Return (x, y) of the center of cell containing provided text 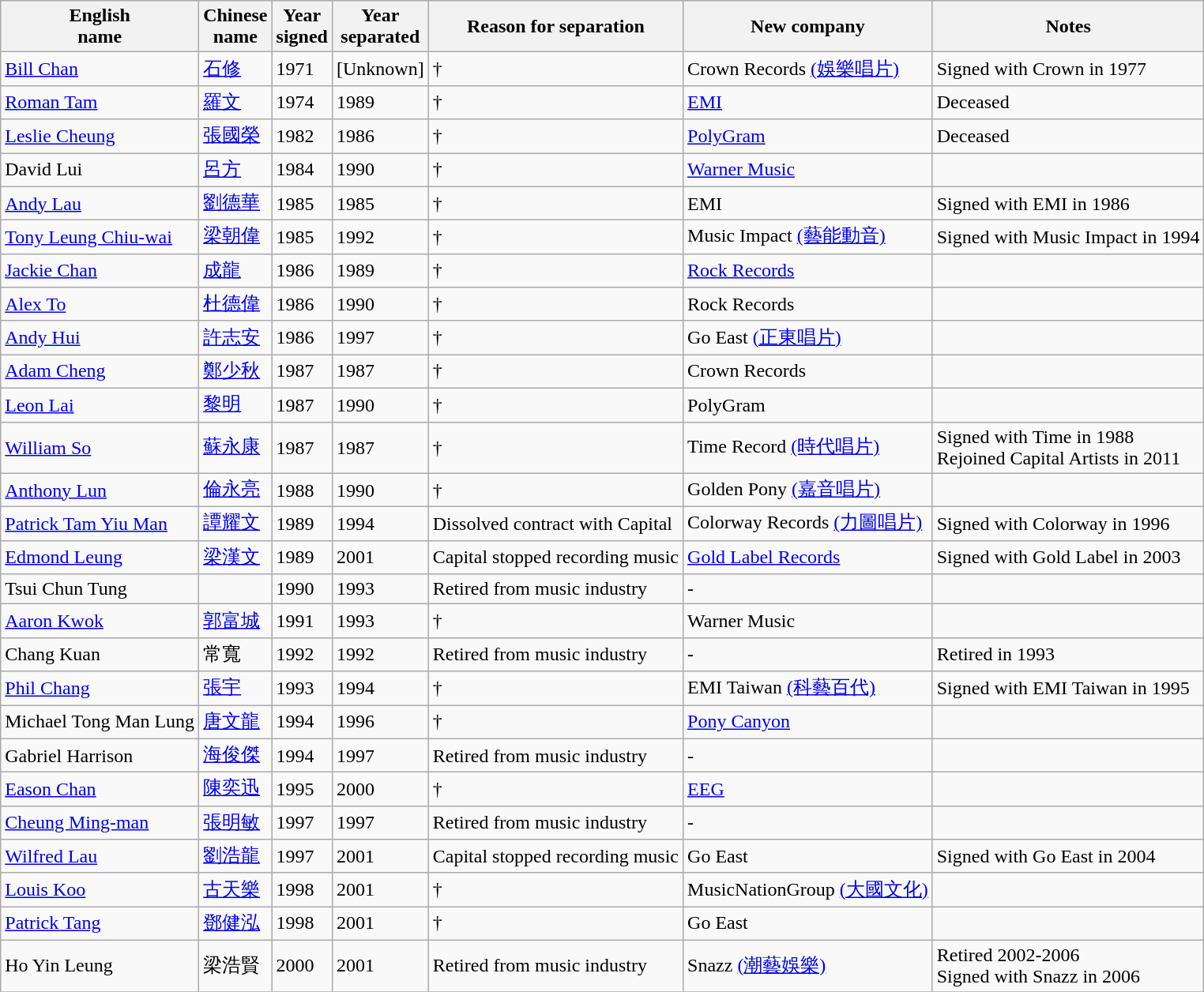
劉德華 (235, 204)
Yearseparated (380, 27)
Retired in 1993 (1068, 654)
Crown Records (808, 371)
Music Impact (藝能動音) (808, 237)
Cheung Ming-man (100, 823)
Notes (1068, 27)
Signed with EMI Taiwan in 1995 (1068, 689)
Michael Tong Man Lung (100, 722)
古天樂 (235, 889)
1991 (302, 621)
1974 (302, 103)
New company (808, 27)
Signed with Colorway in 1996 (1068, 524)
Signed with Gold Label in 2003 (1068, 558)
Patrick Tang (100, 924)
David Lui (100, 171)
Patrick Tam Yiu Man (100, 524)
Leslie Cheung (100, 136)
Reason for separation (555, 27)
Crown Records (娛樂唱片) (808, 70)
鄭少秋 (235, 371)
Gold Label Records (808, 558)
張明敏 (235, 823)
EEG (808, 790)
海俊傑 (235, 755)
張宇 (235, 689)
1971 (302, 70)
Leon Lai (100, 404)
劉浩龍 (235, 856)
梁朝偉 (235, 237)
Roman Tam (100, 103)
Edmond Leung (100, 558)
Golden Pony (嘉音唱片) (808, 490)
Snazz (潮藝娛樂) (808, 965)
EMI Taiwan (科藝百代) (808, 689)
常寬 (235, 654)
倫永亮 (235, 490)
Adam Cheng (100, 371)
1995 (302, 790)
Signed with Go East in 2004 (1068, 856)
Eason Chan (100, 790)
Yearsigned (302, 27)
石修 (235, 70)
Chang Kuan (100, 654)
Time Record (時代唱片) (808, 447)
Englishname (100, 27)
Louis Koo (100, 889)
梁浩賢 (235, 965)
唐文龍 (235, 722)
Aaron Kwok (100, 621)
張國榮 (235, 136)
呂方 (235, 171)
1982 (302, 136)
1996 (380, 722)
Signed with Crown in 1977 (1068, 70)
Dissolved contract with Capital (555, 524)
Phil Chang (100, 689)
[Unknown] (380, 70)
1984 (302, 171)
黎明 (235, 404)
Signed with EMI in 1986 (1068, 204)
Tony Leung Chiu-wai (100, 237)
Wilfred Lau (100, 856)
Ho Yin Leung (100, 965)
Signed with Music Impact in 1994 (1068, 237)
Pony Canyon (808, 722)
Go East (正東唱片) (808, 338)
Signed with Time in 1988Rejoined Capital Artists in 2011 (1068, 447)
陳奕迅 (235, 790)
羅文 (235, 103)
Bill Chan (100, 70)
梁漢文 (235, 558)
Andy Hui (100, 338)
Chinesename (235, 27)
Gabriel Harrison (100, 755)
William So (100, 447)
Jackie Chan (100, 270)
杜德偉 (235, 305)
1988 (302, 490)
譚耀文 (235, 524)
蘇永康 (235, 447)
郭富城 (235, 621)
成龍 (235, 270)
Colorway Records (力圖唱片) (808, 524)
Tsui Chun Tung (100, 589)
Anthony Lun (100, 490)
MusicNationGroup (大國文化) (808, 889)
Andy Lau (100, 204)
Alex To (100, 305)
許志安 (235, 338)
鄧健泓 (235, 924)
Retired 2002-2006Signed with Snazz in 2006 (1068, 965)
